Determine the [x, y] coordinate at the center of the cell enclosing the given text.  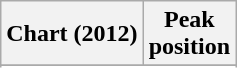
Peakposition [189, 34]
Chart (2012) [72, 34]
